Identify which cell holds the provided text, then report its (x, y) central coordinate. 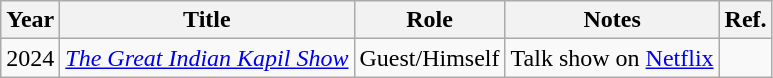
Title (207, 20)
Year (30, 20)
Ref. (746, 20)
The Great Indian Kapil Show (207, 58)
2024 (30, 58)
Talk show on Netflix (612, 58)
Role (430, 20)
Guest/Himself (430, 58)
Notes (612, 20)
